Scan for the cell matching the given text and deliver its [X, Y] coordinate at center. 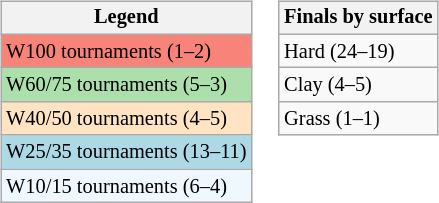
Grass (1–1) [358, 119]
Clay (4–5) [358, 85]
W60/75 tournaments (5–3) [126, 85]
W100 tournaments (1–2) [126, 51]
Finals by surface [358, 18]
W25/35 tournaments (13–11) [126, 152]
Legend [126, 18]
Hard (24–19) [358, 51]
W40/50 tournaments (4–5) [126, 119]
W10/15 tournaments (6–4) [126, 186]
